Return [x, y] of the center of cell containing provided text 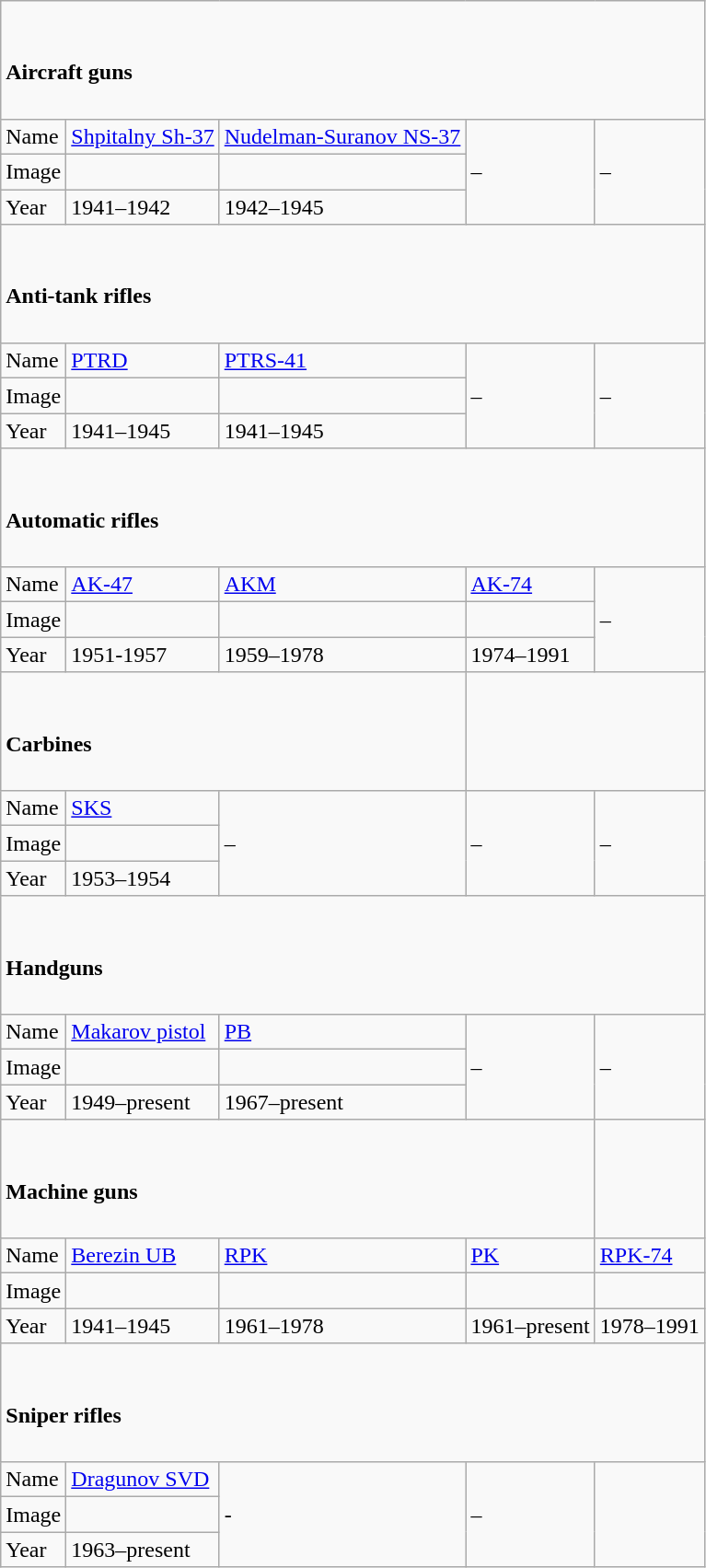
Sniper rifles [353, 1403]
Makarov pistol [143, 1032]
PK [530, 1256]
Handguns [353, 956]
1941–1942 [143, 207]
Nudelman-Suranov NS-37 [342, 137]
1951-1957 [143, 655]
Automatic rifles [353, 508]
- [342, 1515]
Dragunov SVD [143, 1480]
AK-74 [530, 585]
1949–present [143, 1102]
1963–present [143, 1550]
1978–1991 [650, 1326]
PTRS-41 [342, 361]
Shpitalny Sh-37 [143, 137]
Carbines [234, 731]
Machine guns [298, 1179]
1942–1945 [342, 207]
AK-47 [143, 585]
PTRD [143, 361]
RPK [342, 1256]
RPK-74 [650, 1256]
1959–1978 [342, 655]
1974–1991 [530, 655]
SKS [143, 808]
1961–1978 [342, 1326]
1967–present [342, 1102]
Aircraft guns [353, 61]
1961–present [530, 1326]
1953–1954 [143, 878]
PB [342, 1032]
Berezin UB [143, 1256]
AKM [342, 585]
Anti-tank rifles [353, 284]
